Return the (X, Y) coordinate for the center point of the cell that contains the specified text.  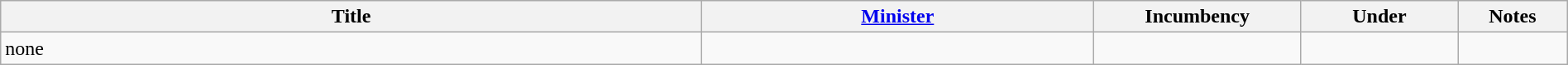
Under (1379, 17)
Minister (898, 17)
Title (351, 17)
Incumbency (1198, 17)
Notes (1513, 17)
none (351, 48)
